For the text-containing cell, return its midpoint in (X, Y) coordinate format. 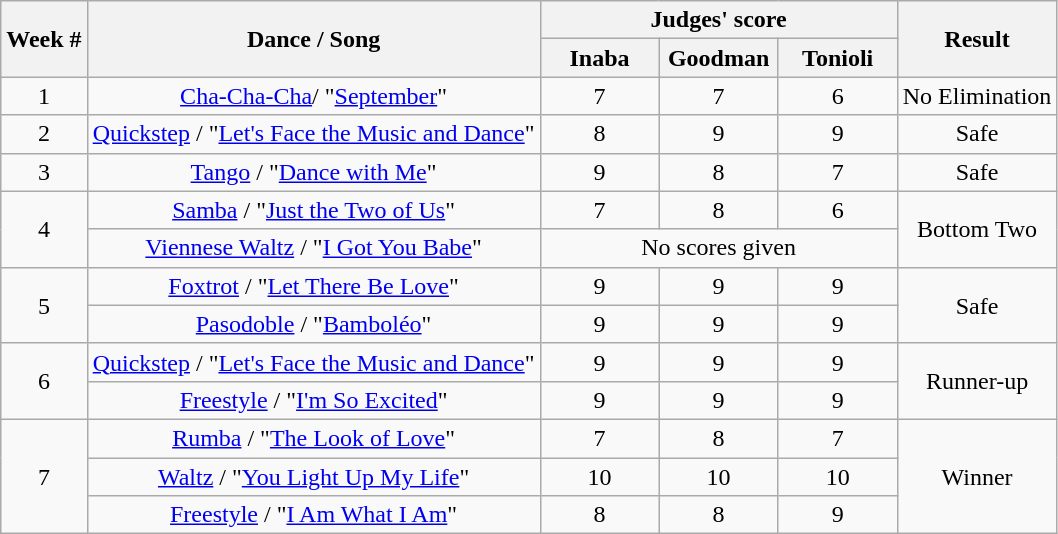
Samba / "Just the Two of Us" (314, 210)
2 (44, 134)
3 (44, 172)
No Elimination (977, 96)
Pasodoble / "Bamboléo" (314, 324)
Freestyle / "I Am What I Am" (314, 515)
1 (44, 96)
Foxtrot / "Let There Be Love" (314, 286)
Rumba / "The Look of Love" (314, 438)
Waltz / "You Light Up My Life" (314, 477)
Cha-Cha-Cha/ "September" (314, 96)
Dance / Song (314, 39)
No scores given (718, 248)
5 (44, 305)
4 (44, 229)
Tango / "Dance with Me" (314, 172)
Freestyle / "I'm So Excited" (314, 400)
Viennese Waltz / "I Got You Babe" (314, 248)
Goodman (718, 58)
Winner (977, 476)
Tonioli (838, 58)
Week # (44, 39)
Result (977, 39)
Inaba (600, 58)
Judges' score (718, 20)
Runner-up (977, 381)
Bottom Two (977, 229)
